Extract the (X, Y) coordinate from the center of the cell holding the provided text.  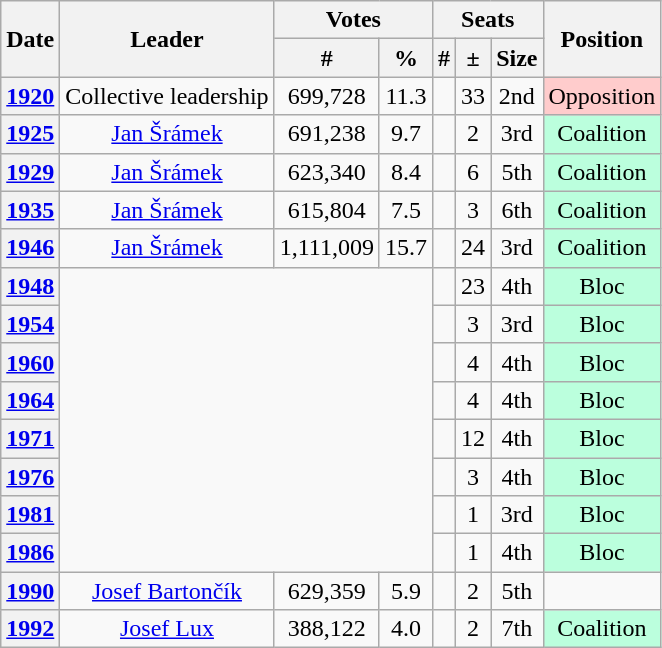
Votes (353, 20)
% (406, 58)
33 (474, 96)
Josef Bartončík (167, 591)
699,728 (326, 96)
7th (517, 629)
623,340 (326, 172)
Position (602, 39)
Collective leadership (167, 96)
1925 (30, 134)
1935 (30, 210)
5.9 (406, 591)
7.5 (406, 210)
1986 (30, 553)
4.0 (406, 629)
1976 (30, 477)
1981 (30, 515)
Leader (167, 39)
1920 (30, 96)
12 (474, 438)
Seats (488, 20)
1992 (30, 629)
Date (30, 39)
± (474, 58)
6th (517, 210)
15.7 (406, 248)
2nd (517, 96)
629,359 (326, 591)
691,238 (326, 134)
615,804 (326, 210)
6 (474, 172)
8.4 (406, 172)
1946 (30, 248)
1960 (30, 362)
1929 (30, 172)
1971 (30, 438)
1948 (30, 286)
1990 (30, 591)
24 (474, 248)
388,122 (326, 629)
23 (474, 286)
9.7 (406, 134)
1964 (30, 400)
11.3 (406, 96)
1954 (30, 324)
1,111,009 (326, 248)
Josef Lux (167, 629)
Size (517, 58)
Opposition (602, 96)
